Extract the (X, Y) coordinate from the center of the cell holding the provided text.  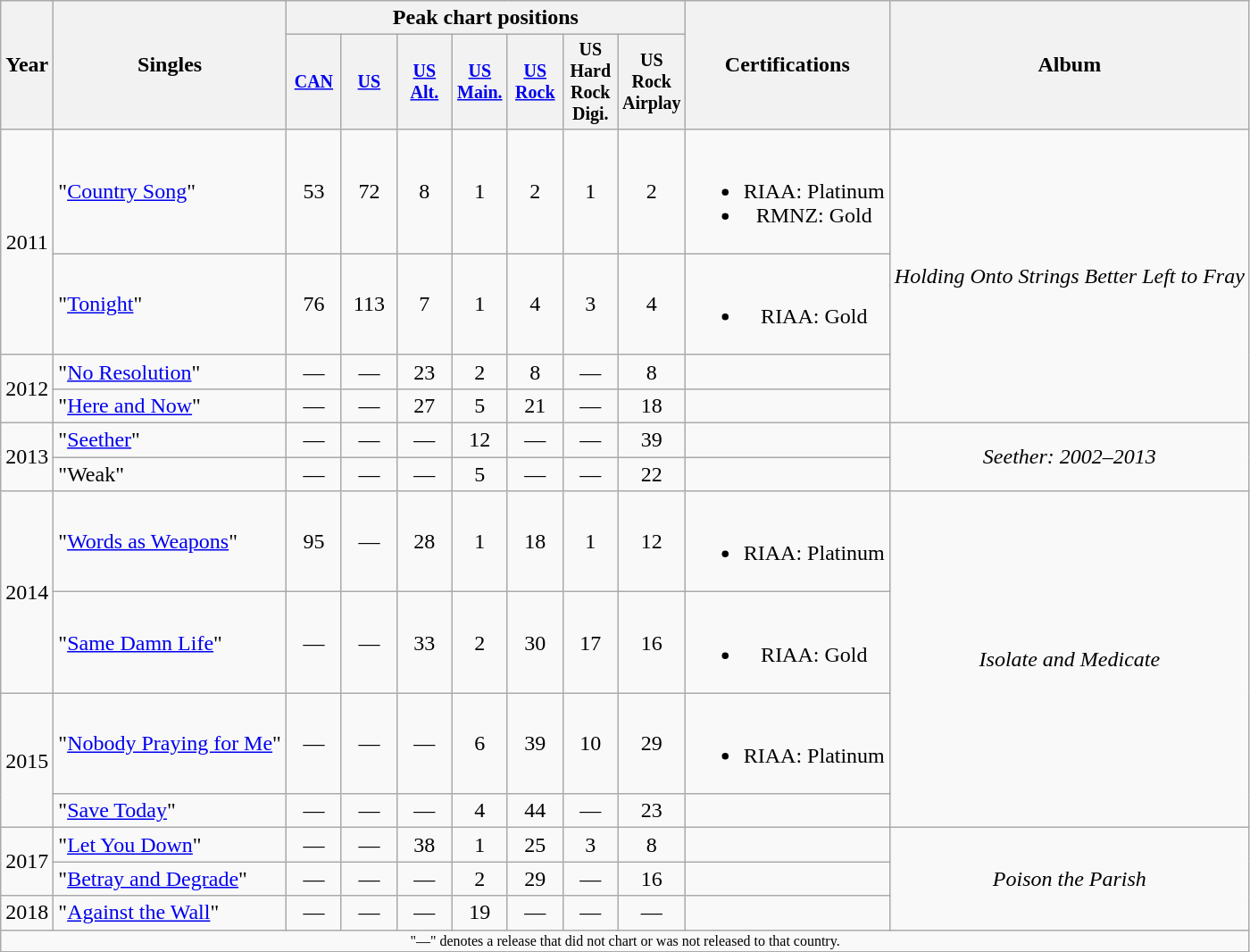
"Here and Now" (170, 405)
Isolate and Medicate (1070, 659)
Holding Onto Strings Better Left to Fray (1070, 275)
US (369, 82)
2012 (27, 388)
44 (535, 811)
"Nobody Praying for Me" (170, 743)
2015 (27, 761)
Album (1070, 65)
113 (369, 304)
76 (313, 304)
10 (590, 743)
7 (424, 304)
2013 (27, 457)
"Words as Weapons" (170, 541)
2011 (27, 241)
38 (424, 845)
"No Resolution" (170, 372)
Year (27, 65)
CAN (313, 82)
"Save Today" (170, 811)
21 (535, 405)
22 (652, 474)
"Country Song" (170, 191)
USAlt. (424, 82)
RIAA: PlatinumRMNZ: Gold (787, 191)
"Against the Wall" (170, 913)
95 (313, 541)
"Betray and Degrade" (170, 879)
"Weak" (170, 474)
6 (479, 743)
"Let You Down" (170, 845)
USRock (535, 82)
28 (424, 541)
33 (424, 643)
"Seether" (170, 440)
Seether: 2002–2013 (1070, 457)
72 (369, 191)
27 (424, 405)
"—" denotes a release that did not chart or was not released to that country. (625, 940)
Singles (170, 65)
Peak chart positions (486, 18)
Poison the Parish (1070, 879)
25 (535, 845)
US Rock Airplay (652, 82)
US Hard Rock Digi. (590, 82)
2014 (27, 592)
USMain. (479, 82)
"Same Damn Life" (170, 643)
53 (313, 191)
19 (479, 913)
2017 (27, 862)
17 (590, 643)
30 (535, 643)
2018 (27, 913)
"Tonight" (170, 304)
Certifications (787, 65)
